Pinpoint the cell where the given text exists, returning its [X, Y] midpoint coordinate. 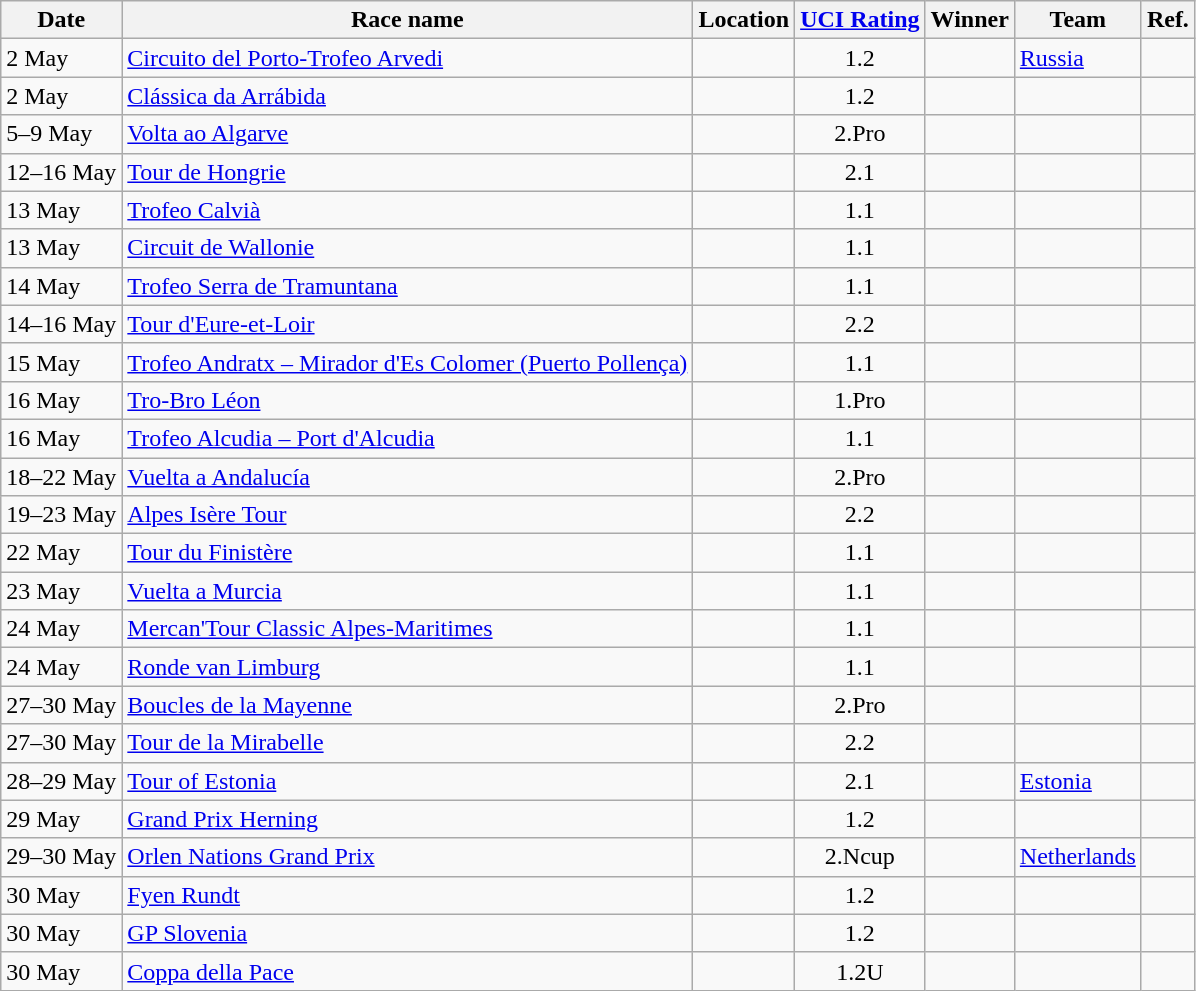
Alpes Isère Tour [408, 515]
23 May [62, 591]
Tro-Bro Léon [408, 400]
GP Slovenia [408, 933]
28–29 May [62, 781]
Ronde van Limburg [408, 667]
12–16 May [62, 172]
14 May [62, 286]
Ref. [1168, 20]
Trofeo Alcudia – Port d'Alcudia [408, 438]
Volta ao Algarve [408, 134]
Trofeo Serra de Tramuntana [408, 286]
Trofeo Calvià [408, 210]
Winner [970, 20]
19–23 May [62, 515]
29–30 May [62, 857]
22 May [62, 553]
Russia [1078, 58]
Orlen Nations Grand Prix [408, 857]
Circuito del Porto-Trofeo Arvedi [408, 58]
5–9 May [62, 134]
Tour de Hongrie [408, 172]
Tour du Finistère [408, 553]
Boucles de la Mayenne [408, 705]
2.Ncup [860, 857]
Location [744, 20]
Tour of Estonia [408, 781]
15 May [62, 362]
Race name [408, 20]
18–22 May [62, 477]
Tour de la Mirabelle [408, 743]
Fyen Rundt [408, 895]
1.2U [860, 971]
Trofeo Andratx – Mirador d'Es Colomer (Puerto Pollença) [408, 362]
29 May [62, 819]
Circuit de Wallonie [408, 248]
Clássica da Arrábida [408, 96]
Netherlands [1078, 857]
1.Pro [860, 400]
Mercan'Tour Classic Alpes-Maritimes [408, 629]
Vuelta a Andalucía [408, 477]
Coppa della Pace [408, 971]
14–16 May [62, 324]
Tour d'Eure-et-Loir [408, 324]
Team [1078, 20]
Estonia [1078, 781]
Date [62, 20]
Vuelta a Murcia [408, 591]
UCI Rating [860, 20]
Grand Prix Herning [408, 819]
